Search for the cell housing the specified text and yield its [x, y] center coordinate. 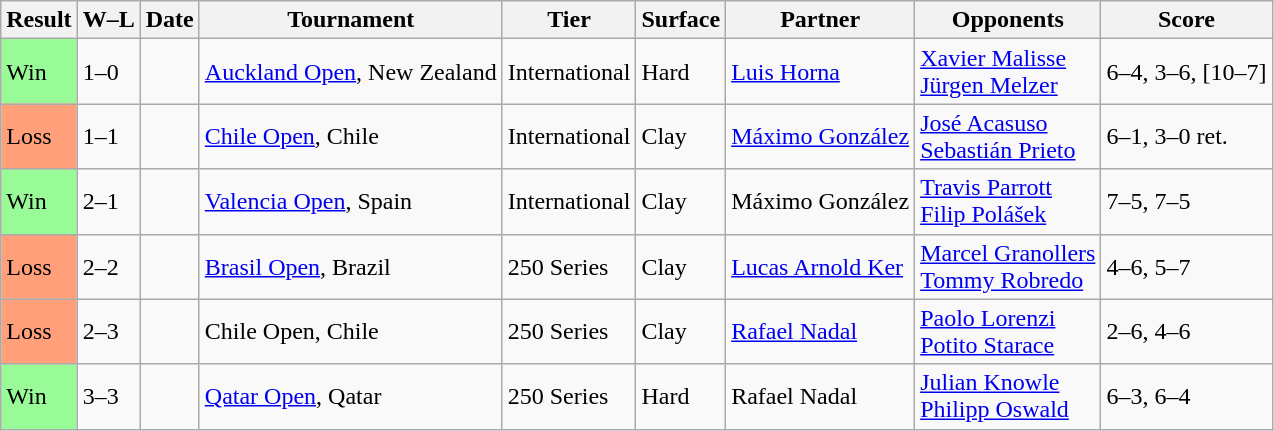
Score [1186, 20]
2–1 [108, 202]
Date [170, 20]
1–0 [108, 72]
Lucas Arnold Ker [820, 266]
José Acasuso Sebastián Prieto [1008, 136]
Tier [569, 20]
2–6, 4–6 [1186, 332]
3–3 [108, 396]
W–L [108, 20]
Travis Parrott Filip Polášek [1008, 202]
6–1, 3–0 ret. [1186, 136]
6–4, 3–6, [10–7] [1186, 72]
Tournament [350, 20]
Valencia Open, Spain [350, 202]
2–2 [108, 266]
Xavier Malisse Jürgen Melzer [1008, 72]
Luis Horna [820, 72]
Paolo Lorenzi Potito Starace [1008, 332]
Julian Knowle Philipp Oswald [1008, 396]
7–5, 7–5 [1186, 202]
Result [39, 20]
4–6, 5–7 [1186, 266]
Auckland Open, New Zealand [350, 72]
Brasil Open, Brazil [350, 266]
6–3, 6–4 [1186, 396]
Surface [681, 20]
Qatar Open, Qatar [350, 396]
1–1 [108, 136]
2–3 [108, 332]
Opponents [1008, 20]
Partner [820, 20]
Marcel Granollers Tommy Robredo [1008, 266]
